Extract the [x, y] coordinate from the center of the cell holding the provided text.  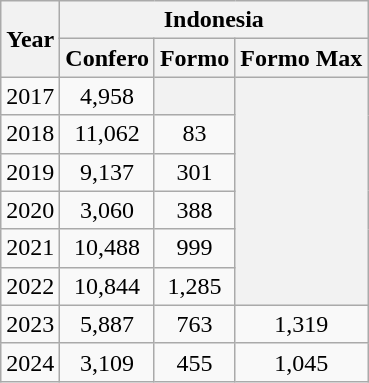
388 [194, 210]
9,137 [108, 172]
10,488 [108, 248]
2018 [30, 134]
4,958 [108, 96]
3,060 [108, 210]
2019 [30, 172]
999 [194, 248]
11,062 [108, 134]
2017 [30, 96]
763 [194, 324]
3,109 [108, 362]
1,045 [302, 362]
83 [194, 134]
2024 [30, 362]
Confero [108, 58]
1,285 [194, 286]
Formo Max [302, 58]
2022 [30, 286]
5,887 [108, 324]
455 [194, 362]
Formo [194, 58]
10,844 [108, 286]
Year [30, 39]
2020 [30, 210]
2023 [30, 324]
301 [194, 172]
2021 [30, 248]
Indonesia [214, 20]
1,319 [302, 324]
